For the text-containing cell, return its midpoint in [x, y] coordinate format. 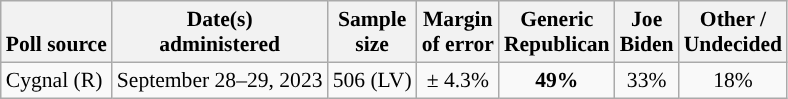
33% [647, 80]
Date(s)administered [220, 32]
Poll source [56, 32]
JoeBiden [647, 32]
September 28–29, 2023 [220, 80]
Cygnal (R) [56, 80]
18% [733, 80]
49% [557, 80]
± 4.3% [458, 80]
Other /Undecided [733, 32]
Marginof error [458, 32]
Samplesize [372, 32]
506 (LV) [372, 80]
GenericRepublican [557, 32]
